Locate the cell with the specified text and output its (X, Y) center coordinate. 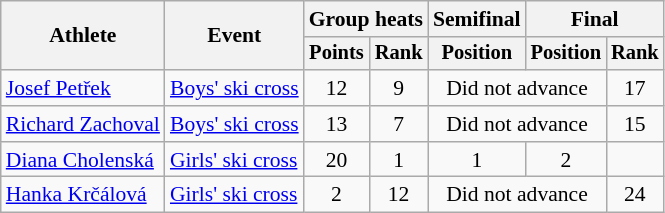
Points (337, 54)
Final (595, 19)
13 (337, 124)
Group heats (366, 19)
9 (398, 88)
17 (635, 88)
Diana Cholenská (83, 160)
15 (635, 124)
Athlete (83, 36)
Josef Petřek (83, 88)
Richard Zachoval (83, 124)
7 (398, 124)
Semifinal (477, 19)
20 (337, 160)
24 (635, 195)
Hanka Krčálová (83, 195)
Event (234, 36)
